Capture the cell that displays the provided text and extract its (X, Y) central coordinate. 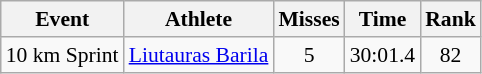
Liutauras Barila (199, 55)
Rank (450, 19)
Time (382, 19)
30:01.4 (382, 55)
Misses (308, 19)
5 (308, 55)
Event (62, 19)
10 km Sprint (62, 55)
82 (450, 55)
Athlete (199, 19)
